Scan for the cell matching the given text and deliver its (x, y) coordinate at center. 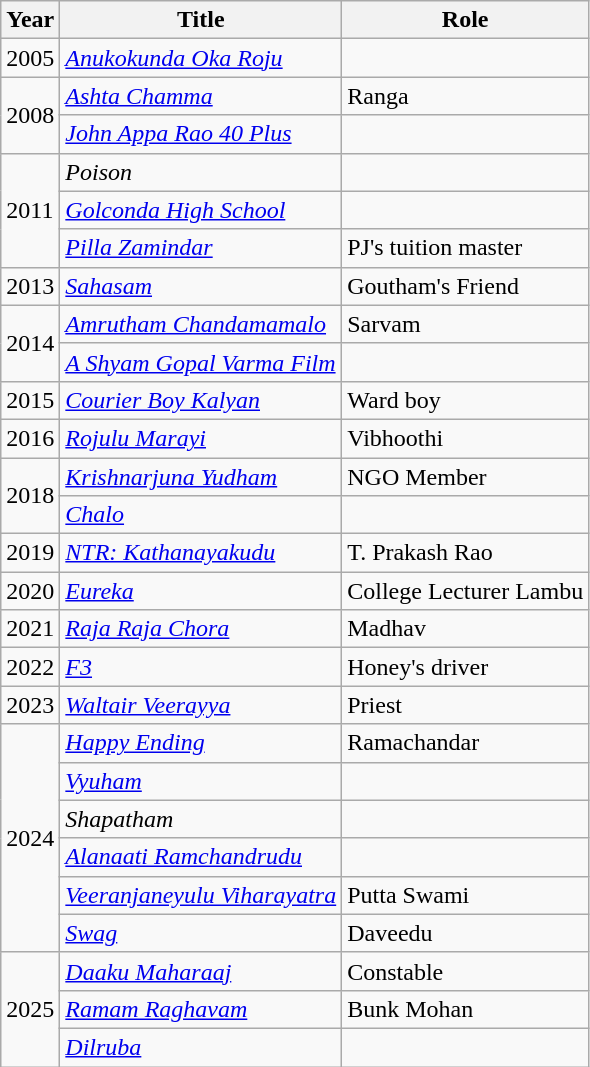
Swag (201, 933)
2021 (30, 629)
Alanaati Ramchandrudu (201, 857)
Shapatham (201, 819)
Goutham's Friend (466, 286)
Happy Ending (201, 743)
Bunk Mohan (466, 1009)
Vibhoothi (466, 438)
2008 (30, 115)
NGO Member (466, 477)
Priest (466, 705)
Krishnarjuna Yudham (201, 477)
2005 (30, 58)
2018 (30, 496)
John Appa Rao 40 Plus (201, 134)
Raja Raja Chora (201, 629)
Courier Boy Kalyan (201, 400)
F3 (201, 667)
Chalo (201, 515)
2016 (30, 438)
A Shyam Gopal Varma Film (201, 362)
Daveedu (466, 933)
Sarvam (466, 324)
Sahasam (201, 286)
Ramachandar (466, 743)
2025 (30, 1009)
2023 (30, 705)
Waltair Veerayya (201, 705)
Constable (466, 971)
Anukokunda Oka Roju (201, 58)
T. Prakash Rao (466, 553)
Poison (201, 172)
2020 (30, 591)
Eureka (201, 591)
Role (466, 20)
Rojulu Marayi (201, 438)
2022 (30, 667)
NTR: Kathanayakudu (201, 553)
2013 (30, 286)
Veeranjaneyulu Viharayatra (201, 895)
2015 (30, 400)
Ramam Raghavam (201, 1009)
Ashta Chamma (201, 96)
College Lecturer Lambu (466, 591)
Putta Swami (466, 895)
Dilruba (201, 1047)
Golconda High School (201, 210)
Daaku Maharaaj (201, 971)
Madhav (466, 629)
Title (201, 20)
Vyuham (201, 781)
2011 (30, 210)
Amrutham Chandamamalo (201, 324)
Ranga (466, 96)
2024 (30, 838)
Year (30, 20)
Ward boy (466, 400)
Pilla Zamindar (201, 248)
Honey's driver (466, 667)
PJ's tuition master (466, 248)
2019 (30, 553)
2014 (30, 343)
